From the cell containing the given text, extract its center point as [X, Y] coordinate. 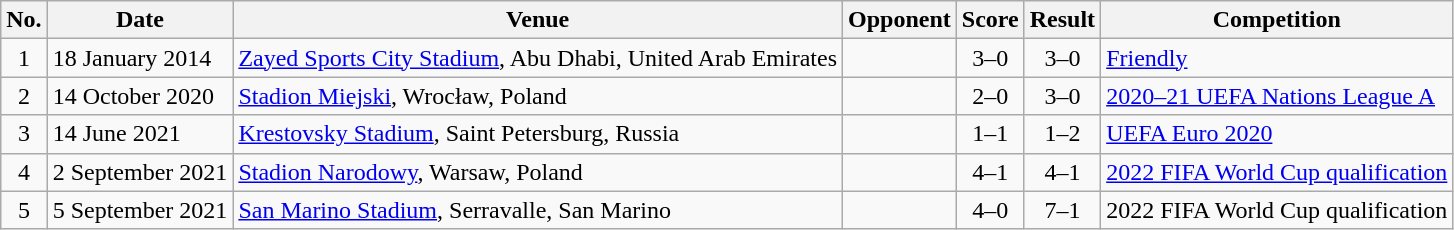
Opponent [900, 20]
Krestovsky Stadium, Saint Petersburg, Russia [538, 134]
No. [24, 20]
UEFA Euro 2020 [1277, 134]
1 [24, 58]
18 January 2014 [140, 58]
Result [1062, 20]
Score [990, 20]
San Marino Stadium, Serravalle, San Marino [538, 210]
Date [140, 20]
Competition [1277, 20]
2020–21 UEFA Nations League A [1277, 96]
4–0 [990, 210]
14 June 2021 [140, 134]
3 [24, 134]
4 [24, 172]
1–2 [1062, 134]
Friendly [1277, 58]
5 September 2021 [140, 210]
Venue [538, 20]
1–1 [990, 134]
2–0 [990, 96]
2 [24, 96]
Stadion Narodowy, Warsaw, Poland [538, 172]
14 October 2020 [140, 96]
5 [24, 210]
Stadion Miejski, Wrocław, Poland [538, 96]
2 September 2021 [140, 172]
Zayed Sports City Stadium, Abu Dhabi, United Arab Emirates [538, 58]
7–1 [1062, 210]
